Return the [X, Y] coordinate for the center point of the cell that contains the specified text.  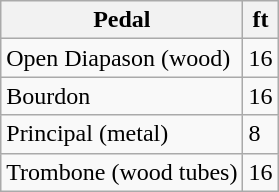
Pedal [122, 20]
Bourdon [122, 96]
ft [260, 20]
Open Diapason (wood) [122, 58]
8 [260, 134]
Trombone (wood tubes) [122, 172]
Principal (metal) [122, 134]
